Find where the given text appears and provide that cell's center as (X, Y) coordinate. 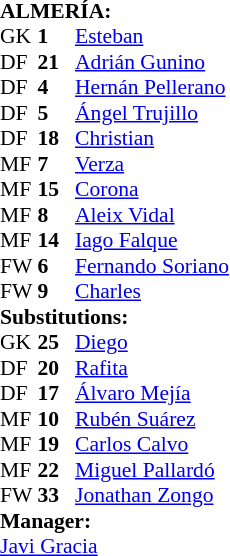
17 (57, 393)
10 (57, 419)
6 (57, 266)
18 (57, 139)
Rafita (152, 368)
Aleix Vidal (152, 215)
20 (57, 368)
Hernán Pellerano (152, 87)
Corona (152, 189)
1 (57, 37)
Ángel Trujillo (152, 113)
Álvaro Mejía (152, 393)
15 (57, 189)
Carlos Calvo (152, 445)
Verza (152, 164)
Iago Falque (152, 241)
Miguel Pallardó (152, 470)
Manager: (114, 521)
33 (57, 495)
Adrián Gunino (152, 62)
19 (57, 445)
21 (57, 62)
Esteban (152, 37)
25 (57, 343)
Jonathan Zongo (152, 495)
Christian (152, 139)
14 (57, 241)
8 (57, 215)
Rubén Suárez (152, 419)
Diego (152, 343)
7 (57, 164)
Fernando Soriano (152, 266)
Charles (152, 291)
4 (57, 87)
22 (57, 470)
5 (57, 113)
9 (57, 291)
Substitutions: (114, 317)
